Output the [x, y] coordinate of the center of the cell containing the given text.  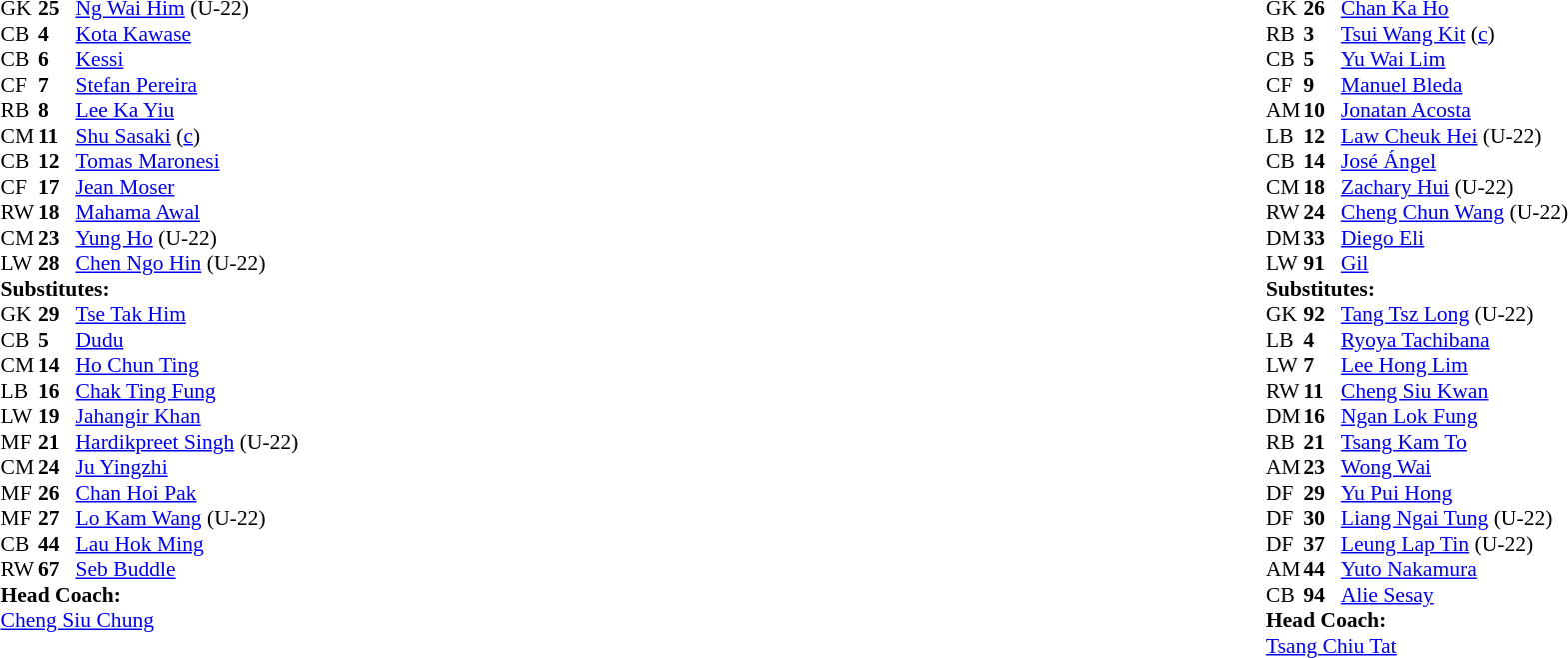
Mahama Awal [188, 213]
Kota Kawase [188, 34]
3 [1322, 34]
Shu Sasaki (c) [188, 136]
Lee Ka Yiu [188, 111]
Head Coach: [149, 595]
Ho Chun Ting [188, 365]
28 [57, 263]
Ju Yingzhi [188, 467]
Dudu [188, 340]
Kessi [188, 59]
Hardikpreet Singh (U-22) [188, 442]
17 [57, 187]
37 [1322, 544]
Seb Buddle [188, 569]
Chan Hoi Pak [188, 493]
Jahangir Khan [188, 417]
Cheng Siu Chung [149, 621]
Yung Ho (U-22) [188, 238]
Stefan Pereira [188, 85]
27 [57, 519]
9 [1322, 85]
26 [57, 493]
30 [1322, 519]
67 [57, 569]
8 [57, 111]
Lo Kam Wang (U-22) [188, 519]
Chen Ngo Hin (U-22) [188, 263]
Substitutes: [149, 289]
33 [1322, 238]
Chak Ting Fung [188, 391]
6 [57, 59]
10 [1322, 111]
91 [1322, 263]
Lau Hok Ming [188, 544]
94 [1322, 595]
19 [57, 417]
92 [1322, 315]
Tse Tak Him [188, 315]
Jean Moser [188, 187]
Tomas Maronesi [188, 161]
